Determine the (x, y) coordinate at the center of the cell enclosing the given text.  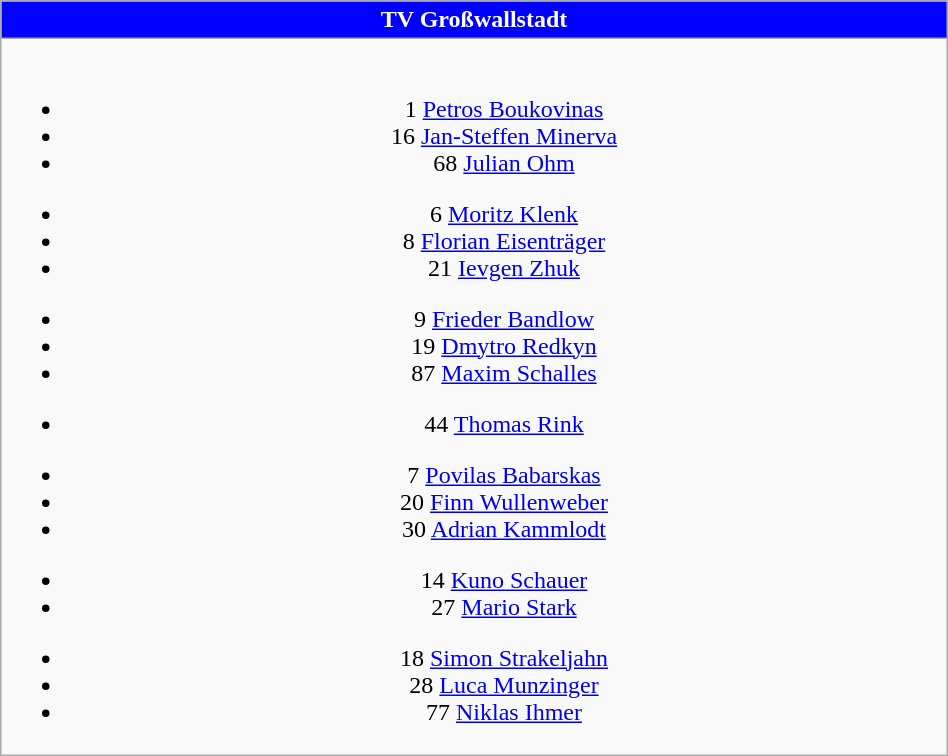
TV Großwallstadt (474, 20)
